Provide the (X, Y) coordinate of the cell's center where the given text is located.  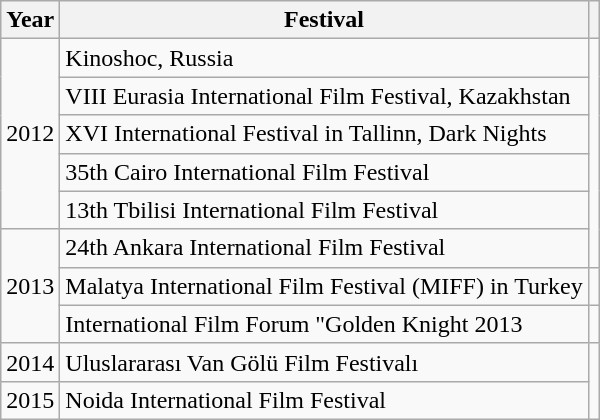
Year (30, 20)
Malatya International Film Festival (MIFF) in Turkey (324, 286)
2013 (30, 286)
2015 (30, 400)
35th Cairo International Film Festival (324, 172)
XVI International Festival in Tallinn, Dark Nights (324, 134)
2012 (30, 134)
13th Tbilisi International Film Festival (324, 210)
Festival (324, 20)
2014 (30, 362)
Noida International Film Festival (324, 400)
VIII Eurasia International Film Festival, Kazakhstan (324, 96)
24th Ankara International Film Festival (324, 248)
Kinoshoc, Russia (324, 58)
Uluslararası Van Gölü Film Festivalı (324, 362)
International Film Forum "Golden Knight 2013 (324, 324)
